Determine the [X, Y] coordinate at the center of the cell enclosing the given text.  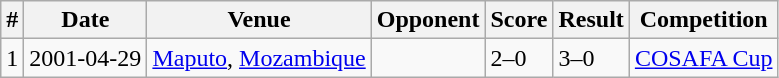
Date [86, 20]
Competition [704, 20]
2–0 [519, 58]
Opponent [428, 20]
Result [591, 20]
Venue [259, 20]
3–0 [591, 58]
COSAFA Cup [704, 58]
Score [519, 20]
2001-04-29 [86, 58]
1 [12, 58]
Maputo, Mozambique [259, 58]
# [12, 20]
